Capture the cell that displays the provided text and extract its [X, Y] central coordinate. 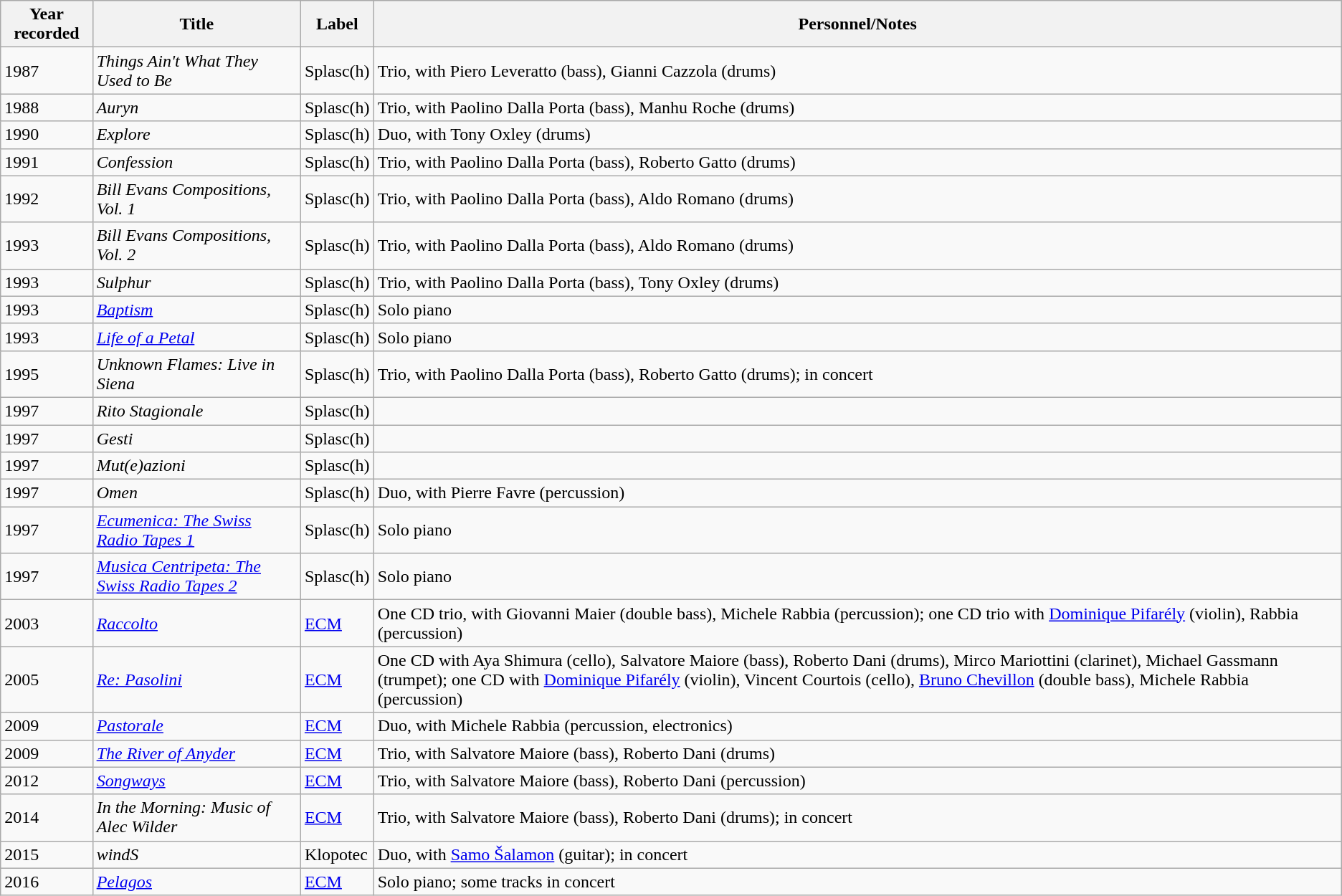
Solo piano; some tracks in concert [857, 882]
1991 [47, 162]
Ecumenica: The Swiss Radio Tapes 1 [196, 530]
One CD trio, with Giovanni Maier (double bass), Michele Rabbia (percussion); one CD trio with Dominique Pifarély (violin), Rabbia (percussion) [857, 624]
Gesti [196, 438]
The River of Anyder [196, 753]
2016 [47, 882]
Trio, with Salvatore Maiore (bass), Roberto Dani (drums) [857, 753]
Unknown Flames: Live in Siena [196, 374]
Pelagos [196, 882]
2012 [47, 781]
2015 [47, 854]
Musica Centripeta: The Swiss Radio Tapes 2 [196, 576]
Klopotec [337, 854]
Trio, with Paolino Dalla Porta (bass), Tony Oxley (drums) [857, 282]
1992 [47, 199]
Explore [196, 135]
windS [196, 854]
Confession [196, 162]
Rito Stagionale [196, 411]
Life of a Petal [196, 337]
Trio, with Salvatore Maiore (bass), Roberto Dani (drums); in concert [857, 817]
Label [337, 24]
Auryn [196, 108]
Duo, with Samo Šalamon (guitar); in concert [857, 854]
Personnel/Notes [857, 24]
2003 [47, 624]
Pastorale [196, 726]
Duo, with Pierre Favre (percussion) [857, 493]
Year recorded [47, 24]
Baptism [196, 310]
Trio, with Piero Leveratto (bass), Gianni Cazzola (drums) [857, 70]
Duo, with Michele Rabbia (percussion, electronics) [857, 726]
Trio, with Paolino Dalla Porta (bass), Roberto Gatto (drums); in concert [857, 374]
Sulphur [196, 282]
2014 [47, 817]
1990 [47, 135]
1988 [47, 108]
1995 [47, 374]
In the Morning: Music of Alec Wilder [196, 817]
Songways [196, 781]
Omen [196, 493]
Trio, with Paolino Dalla Porta (bass), Manhu Roche (drums) [857, 108]
Bill Evans Compositions, Vol. 2 [196, 245]
Duo, with Tony Oxley (drums) [857, 135]
Trio, with Salvatore Maiore (bass), Roberto Dani (percussion) [857, 781]
Raccolto [196, 624]
Mut(e)azioni [196, 466]
Re: Pasolini [196, 680]
Things Ain't What They Used to Be [196, 70]
Title [196, 24]
1987 [47, 70]
Trio, with Paolino Dalla Porta (bass), Roberto Gatto (drums) [857, 162]
Bill Evans Compositions, Vol. 1 [196, 199]
2005 [47, 680]
